Return the (X, Y) coordinate for the center point of the cell that contains the specified text.  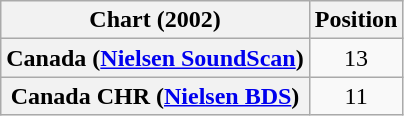
Chart (2002) (155, 20)
Canada CHR (Nielsen BDS) (155, 96)
Canada (Nielsen SoundScan) (155, 58)
11 (356, 96)
Position (356, 20)
13 (356, 58)
